Locate the cell with the specified text and output its [x, y] center coordinate. 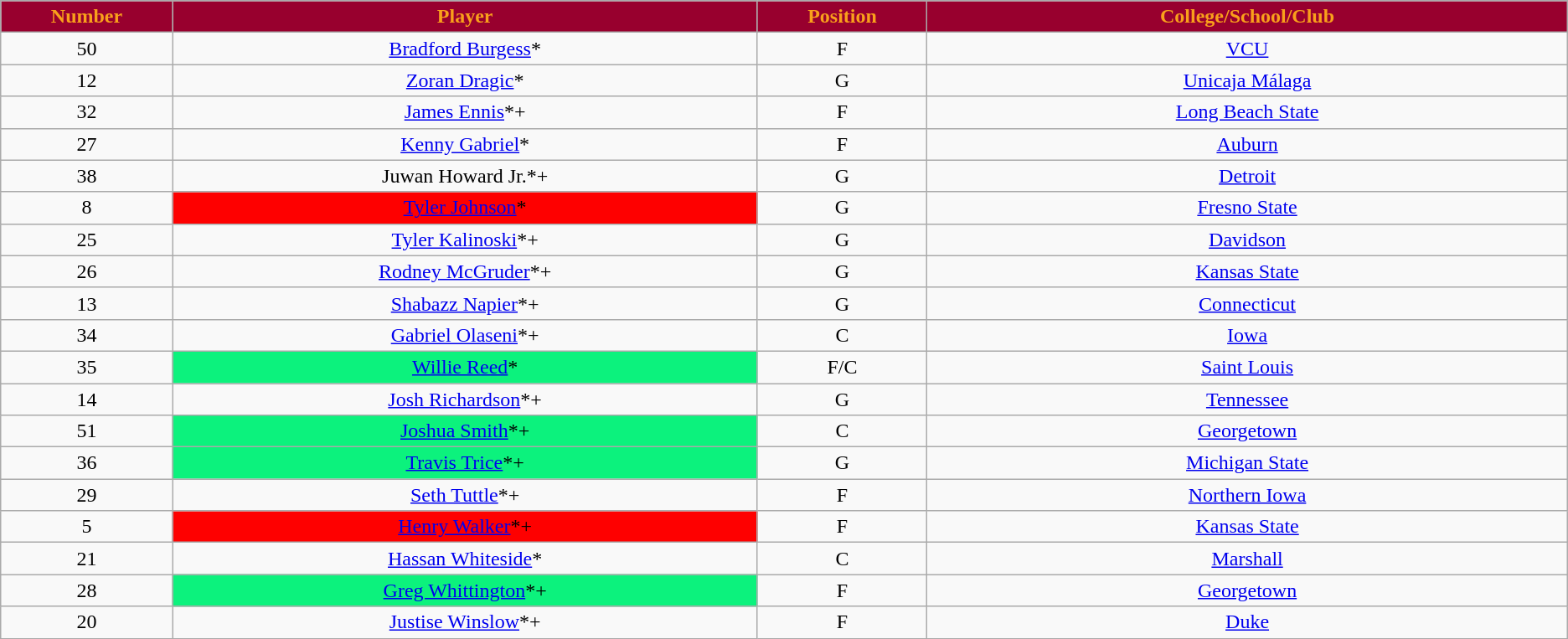
20 [87, 622]
Player [465, 17]
Northern Iowa [1247, 495]
VCU [1247, 49]
College/School/Club [1247, 17]
Davidson [1247, 240]
Tyler Kalinoski*+ [465, 240]
Position [843, 17]
Marshall [1247, 559]
Shabazz Napier*+ [465, 303]
51 [87, 431]
21 [87, 559]
34 [87, 335]
Henry Walker*+ [465, 527]
Juwan Howard Jr.*+ [465, 176]
25 [87, 240]
Duke [1247, 622]
Hassan Whiteside* [465, 559]
Tyler Johnson* [465, 208]
Michigan State [1247, 463]
13 [87, 303]
Saint Louis [1247, 367]
35 [87, 367]
James Ennis*+ [465, 112]
Kenny Gabriel* [465, 144]
Detroit [1247, 176]
12 [87, 80]
Zoran Dragic* [465, 80]
38 [87, 176]
29 [87, 495]
Unicaja Málaga [1247, 80]
F/C [843, 367]
Seth Tuttle*+ [465, 495]
5 [87, 527]
Bradford Burgess* [465, 49]
36 [87, 463]
Tennessee [1247, 399]
Travis Trice*+ [465, 463]
Long Beach State [1247, 112]
Connecticut [1247, 303]
Iowa [1247, 335]
Auburn [1247, 144]
Gabriel Olaseni*+ [465, 335]
Rodney McGruder*+ [465, 271]
Willie Reed* [465, 367]
50 [87, 49]
28 [87, 590]
26 [87, 271]
8 [87, 208]
Josh Richardson*+ [465, 399]
14 [87, 399]
Joshua Smith*+ [465, 431]
Greg Whittington*+ [465, 590]
Fresno State [1247, 208]
32 [87, 112]
27 [87, 144]
Justise Winslow*+ [465, 622]
Number [87, 17]
